For the text-containing cell, return its midpoint in (X, Y) coordinate format. 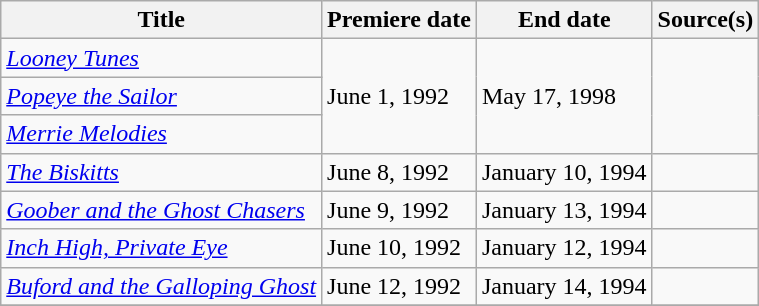
Merrie Melodies (162, 134)
Title (162, 20)
June 1, 1992 (400, 96)
Premiere date (400, 20)
January 13, 1994 (564, 210)
Buford and the Galloping Ghost (162, 286)
End date (564, 20)
January 12, 1994 (564, 248)
June 12, 1992 (400, 286)
May 17, 1998 (564, 96)
January 10, 1994 (564, 172)
Looney Tunes (162, 58)
June 8, 1992 (400, 172)
June 9, 1992 (400, 210)
The Biskitts (162, 172)
Popeye the Sailor (162, 96)
Goober and the Ghost Chasers (162, 210)
January 14, 1994 (564, 286)
June 10, 1992 (400, 248)
Inch High, Private Eye (162, 248)
Source(s) (706, 20)
